Search for the cell housing the specified text and yield its [X, Y] center coordinate. 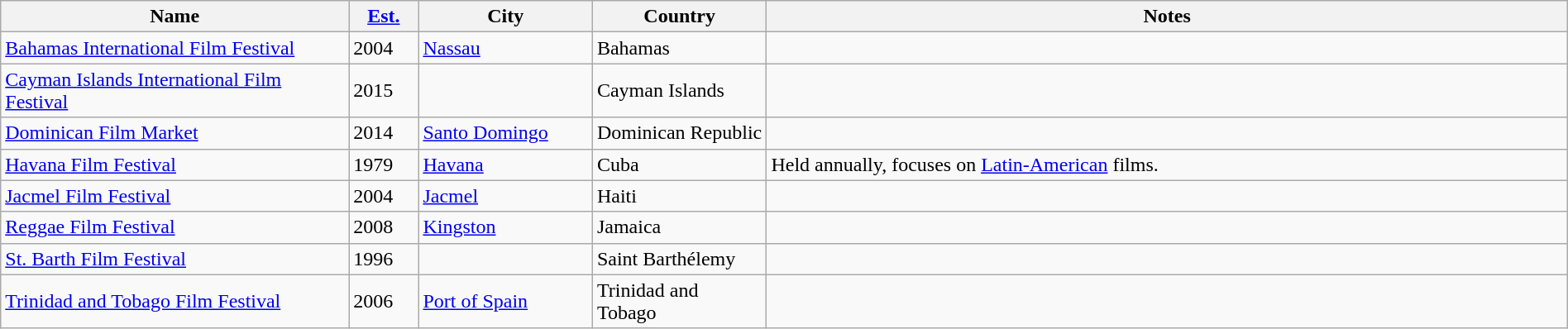
Jacmel Film Festival [175, 196]
Trinidad and Tobago Film Festival [175, 301]
Bahamas International Film Festival [175, 48]
Dominican Republic [679, 133]
2014 [384, 133]
Haiti [679, 196]
Jacmel [505, 196]
Notes [1167, 17]
Dominican Film Market [175, 133]
2006 [384, 301]
St. Barth Film Festival [175, 259]
Cayman Islands International Film Festival [175, 91]
1996 [384, 259]
Santo Domingo [505, 133]
Kingston [505, 227]
Nassau [505, 48]
Reggae Film Festival [175, 227]
2008 [384, 227]
Bahamas [679, 48]
Jamaica [679, 227]
Saint Barthélemy [679, 259]
Country [679, 17]
Havana Film Festival [175, 164]
Held annually, focuses on Latin-American films. [1167, 164]
City [505, 17]
2015 [384, 91]
Est. [384, 17]
Cayman Islands [679, 91]
1979 [384, 164]
Port of Spain [505, 301]
Cuba [679, 164]
Trinidad and Tobago [679, 301]
Havana [505, 164]
Name [175, 17]
